Scan for the cell matching the given text and deliver its [X, Y] coordinate at center. 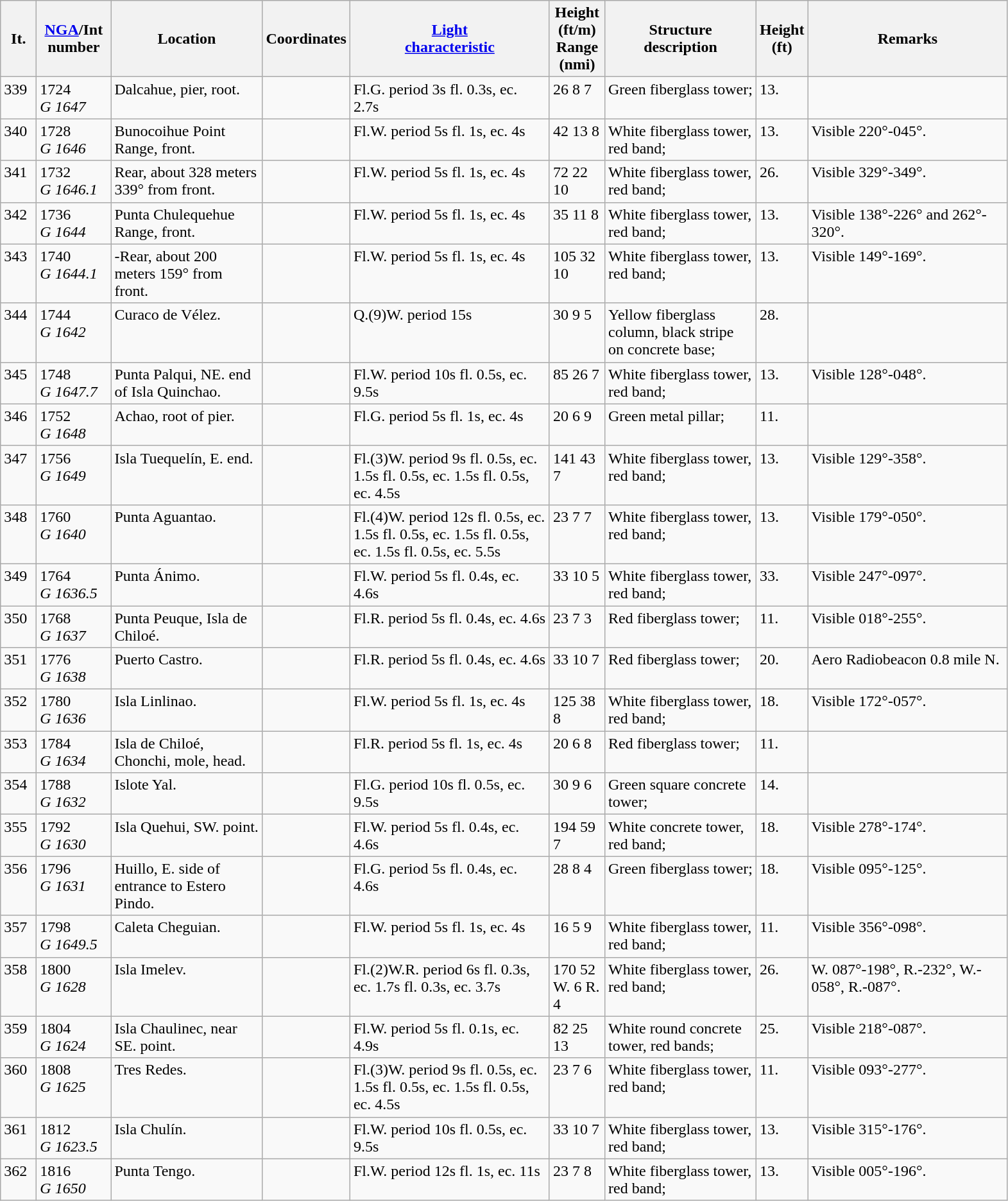
360 [19, 1087]
357 [19, 936]
361 [19, 1137]
344 [19, 333]
1808G 1625 [74, 1087]
343 [19, 273]
Fl.W. period 5s fl. 0.1s, ec. 4.9s [449, 1037]
Fl.G. period 3s fl. 0.3s, ec. 2.7s [449, 98]
Huillo, E. side of entrance to Estero Pindo. [187, 886]
1812G 1623.5 [74, 1137]
345 [19, 383]
Visible 093°-277°. [907, 1087]
340 [19, 140]
35 11 8 [577, 223]
358 [19, 987]
Curaco de Vélez. [187, 333]
NGA/Intnumber [74, 39]
1804G 1624 [74, 1037]
33 10 5 [577, 584]
362 [19, 1180]
Green metal pillar; [680, 425]
30 9 6 [577, 793]
1784G 1634 [74, 752]
Green square concrete tower; [680, 793]
Visible 018°-255°. [907, 626]
Fl.G. period 10s fl. 0.5s, ec. 9.5s [449, 793]
1816G 1650 [74, 1180]
1728G 1646 [74, 140]
It. [19, 39]
White round concrete tower, red bands; [680, 1037]
Visible 005°-196°. [907, 1180]
23 7 8 [577, 1180]
170 52 W. 6 R. 4 [577, 987]
Yellow fiberglass column, black stripe on concrete base; [680, 333]
1748G 1647.7 [74, 383]
355 [19, 836]
Fl.R. period 5s fl. 1s, ec. 4s [449, 752]
72 22 10 [577, 181]
Visible 329°-349°. [907, 181]
346 [19, 425]
Puerto Castro. [187, 669]
Visible 247°-097°. [907, 584]
Aero Radiobeacon 0.8 mile N. [907, 669]
350 [19, 626]
20. [782, 669]
Islote Yal. [187, 793]
Visible 129°-358°. [907, 475]
347 [19, 475]
1764G 1636.5 [74, 584]
Dalcahue, pier, root. [187, 98]
1788G 1632 [74, 793]
105 32 10 [577, 273]
82 25 13 [577, 1037]
85 26 7 [577, 383]
Visible 095°-125°. [907, 886]
1736G 1644 [74, 223]
Visible 172°-057°. [907, 710]
23 7 7 [577, 534]
349 [19, 584]
341 [19, 181]
Structuredescription [680, 39]
42 13 8 [577, 140]
352 [19, 710]
Isla Chaulinec, near SE. point. [187, 1037]
Caleta Cheguian. [187, 936]
Coordinates [306, 39]
356 [19, 886]
Punta Aguantao. [187, 534]
Visible 149°-169°. [907, 273]
359 [19, 1037]
Tres Redes. [187, 1087]
Rear, about 328 meters 339° from front. [187, 181]
16 5 9 [577, 936]
-Rear, about 200 meters 159° from front. [187, 273]
1756G 1649 [74, 475]
Location [187, 39]
W. 087°-198°, R.-232°, W.- 058°, R.-087°. [907, 987]
1796G 1631 [74, 886]
Punta Tengo. [187, 1180]
1776G 1638 [74, 669]
Isla Tuequelín, E. end. [187, 475]
28 8 4 [577, 886]
194 59 7 [577, 836]
30 9 5 [577, 333]
141 43 7 [577, 475]
Remarks [907, 39]
Visible 220°-045°. [907, 140]
25. [782, 1037]
20 6 9 [577, 425]
20 6 8 [577, 752]
Fl.G. period 5s fl. 1s, ec. 4s [449, 425]
Punta Ánimo. [187, 584]
351 [19, 669]
Punta Peuque, Isla de Chiloé. [187, 626]
Punta Chulequehue Range, front. [187, 223]
1740G 1644.1 [74, 273]
White concrete tower, red band; [680, 836]
1798G 1649.5 [74, 936]
342 [19, 223]
Visible 138°-226° and 262°- 320°. [907, 223]
1744G 1642 [74, 333]
Fl.(4)W. period 12s fl. 0.5s, ec. 1.5s fl. 0.5s, ec. 1.5s fl. 0.5s, ec. 1.5s fl. 0.5s, ec. 5.5s [449, 534]
Isla Linlinao. [187, 710]
Visible 315°-176°. [907, 1137]
Height (ft/m)Range (nmi) [577, 39]
Isla Imelev. [187, 987]
Fl.W. period 12s fl. 1s, ec. 11s [449, 1180]
1792G 1630 [74, 836]
Achao, root of pier. [187, 425]
354 [19, 793]
Visible 218°-087°. [907, 1037]
Punta Palqui, NE. end of Isla Quinchao. [187, 383]
348 [19, 534]
Bunocoihue Point Range, front. [187, 140]
Lightcharacteristic [449, 39]
Isla Chulín. [187, 1137]
Visible 356°-098°. [907, 936]
1768G 1637 [74, 626]
Visible 128°-048°. [907, 383]
1760G 1640 [74, 534]
125 38 8 [577, 710]
23 7 3 [577, 626]
28. [782, 333]
Visible 179°-050°. [907, 534]
23 7 6 [577, 1087]
339 [19, 98]
Visible 278°-174°. [907, 836]
1724G 1647 [74, 98]
1752G 1648 [74, 425]
1800G 1628 [74, 987]
1780G 1636 [74, 710]
1732G 1646.1 [74, 181]
Isla Quehui, SW. point. [187, 836]
Fl.G. period 5s fl. 0.4s, ec. 4.6s [449, 886]
26 8 7 [577, 98]
14. [782, 793]
Height (ft) [782, 39]
33. [782, 584]
353 [19, 752]
Q.(9)W. period 15s [449, 333]
Isla de Chiloé, Chonchi, mole, head. [187, 752]
Fl.(2)W.R. period 6s fl. 0.3s, ec. 1.7s fl. 0.3s, ec. 3.7s [449, 987]
